Extract the (x, y) coordinate from the center of the cell holding the provided text.  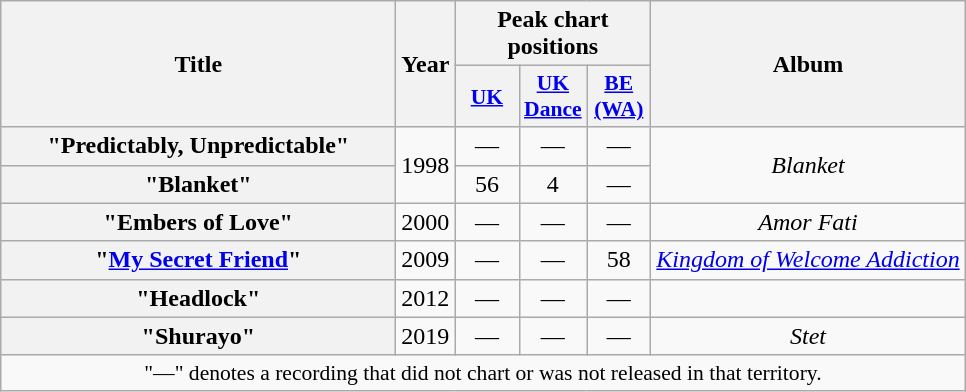
UK Dance (553, 96)
UK (487, 96)
2000 (426, 222)
Kingdom of Welcome Addiction (808, 260)
"—" denotes a recording that did not chart or was not released in that territory. (483, 373)
BE(WA) (619, 96)
"Headlock" (198, 298)
Amor Fati (808, 222)
"My Secret Friend" (198, 260)
2012 (426, 298)
2019 (426, 336)
Stet (808, 336)
Title (198, 64)
"Predictably, Unpredictable" (198, 146)
"Shurayo" (198, 336)
"Blanket" (198, 184)
4 (553, 184)
1998 (426, 165)
56 (487, 184)
2009 (426, 260)
Peak chart positions (553, 34)
58 (619, 260)
"Embers of Love" (198, 222)
Album (808, 64)
Year (426, 64)
Blanket (808, 165)
